Scan for the cell matching the given text and deliver its (x, y) coordinate at center. 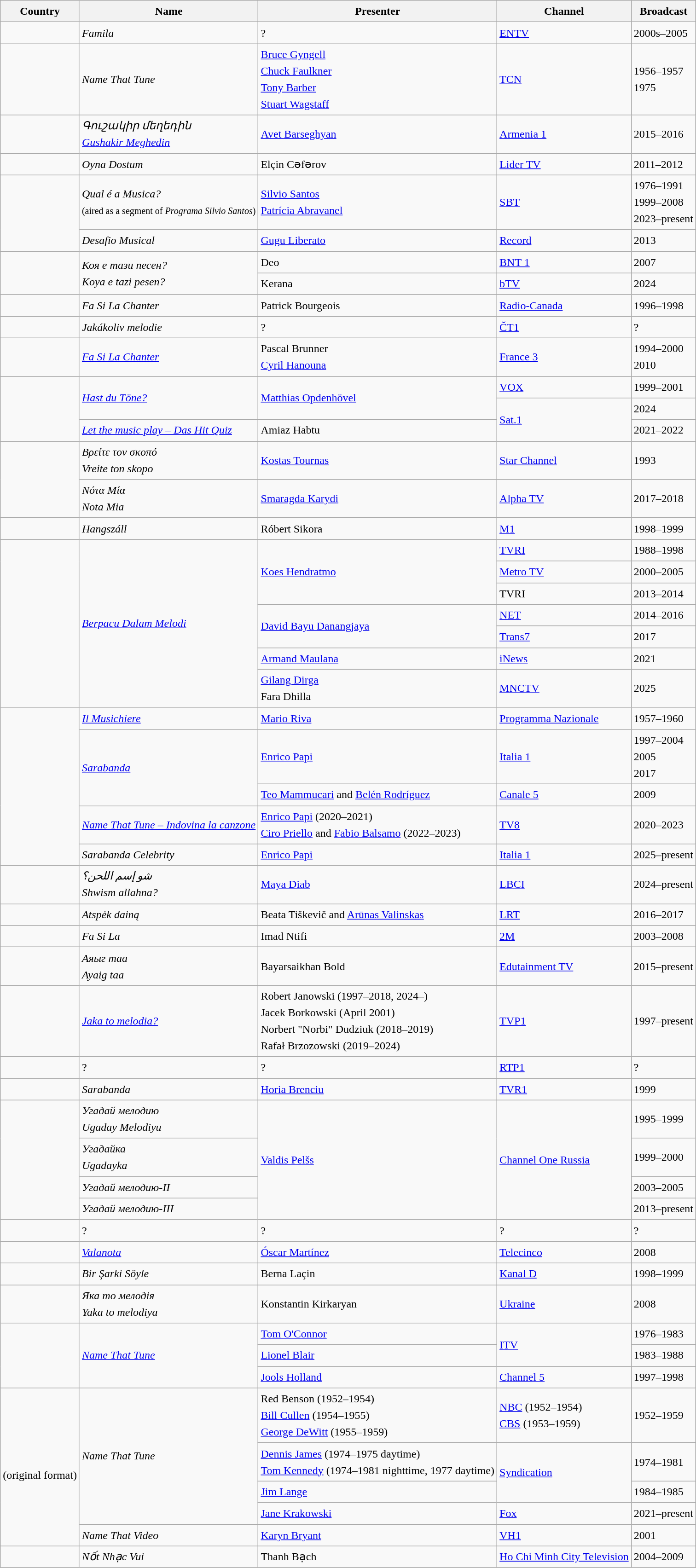
2016–2017 (663, 915)
ITV (564, 1345)
TVR1 (564, 1089)
Broadcast (663, 11)
2009 (663, 794)
Telecinco (564, 1252)
1999–2000 (663, 1157)
2024–present (663, 885)
2017 (663, 637)
2M (564, 936)
2003–2008 (663, 936)
Teo Mammucari and Belén Rodríguez (377, 794)
Gugu Liberato (377, 240)
1988–1998 (663, 550)
Βρείτε τον σκοπόVreite ton skopo (168, 460)
2025–present (663, 855)
Matthias Opdenhövel (377, 398)
1999–2001 (663, 388)
1957–1960 (663, 718)
Deo (377, 262)
1997–1998 (663, 1377)
Beata Tiškevič and Arūnas Valinskas (377, 915)
2004–2009 (663, 1556)
Fox (564, 1513)
Alpha TV (564, 499)
LBCI (564, 885)
Գուշակիր մեղեդին Gushakir Meghedin (168, 134)
2011–2012 (663, 164)
Trans7 (564, 637)
Name That Tune – Indovina la canzone (168, 825)
VH1 (564, 1535)
Mario Riva (377, 718)
شو إسم اللحن؟Shwism allahna? (168, 885)
Channel 5 (564, 1377)
1994–20002010 (663, 357)
2025 (663, 689)
1974–1981 (663, 1462)
Avet Barseghyan (377, 134)
Dennis James (1974–1975 daytime)Tom Kennedy (1974–1981 nighttime, 1977 daytime) (377, 1462)
Patrick Bourgeois (377, 306)
Fa Si La (168, 936)
Tom O'Connor (377, 1334)
2003–2005 (663, 1187)
Яка то мелодіяYaka to melodiya (168, 1304)
Pascal BrunnerCyril Hanouna (377, 357)
2013 (663, 240)
Gilang DirgaFara Dhilla (377, 689)
1976–19911999–20082023–present (663, 203)
Ukraine (564, 1304)
Valanota (168, 1252)
Presenter (377, 11)
Metro TV (564, 572)
1993 (663, 460)
Kostas Tournas (377, 460)
Famila (168, 33)
2014–2016 (663, 615)
Ho Chi Minh City Television (564, 1556)
Berna Laçin (377, 1274)
Enrico Papi (2020–2021)Ciro Priello and Fabio Balsamo (2022–2023) (377, 825)
Maya Diab (377, 885)
2015–2016 (663, 134)
1983–1988 (663, 1356)
Kerana (377, 284)
Jakákoliv melodie (168, 327)
bTV (564, 284)
Koes Hendratmo (377, 572)
2017–2018 (663, 499)
Star Channel (564, 460)
Угадай мелодию-III (168, 1209)
Sarabanda Celebrity (168, 855)
Silvio SantosPatrícia Abravanel (377, 203)
Hast du Töne? (168, 398)
Oyna Dostum (168, 164)
2001 (663, 1535)
Armenia 1 (564, 134)
Canale 5 (564, 794)
Lionel Blair (377, 1356)
BNT 1 (564, 262)
ENTV (564, 33)
Bruce GyngellChuck FaulknerTony BarberStuart Wagstaff (377, 79)
SBT (564, 203)
Νότα ΜίαNota Mia (168, 499)
TVP1 (564, 1021)
TCN (564, 79)
1952–1959 (663, 1416)
Channel One Russia (564, 1160)
Radio-Canada (564, 306)
1997–present (663, 1021)
Hangszáll (168, 528)
Bir Şarki Söyle (168, 1274)
2007 (663, 262)
Robert Janowski (1997–2018, 2024–)Jacek Borkowski (April 2001)Norbert "Norbi" Dudziuk (2018–2019)Rafał Brzozowski (2019–2024) (377, 1021)
2015–present (663, 966)
Imad Ntifi (377, 936)
1956–19571975 (663, 79)
1984–1985 (663, 1492)
Róbert Sikora (377, 528)
Lider TV (564, 164)
Jools Holland (377, 1377)
Let the music play – Das Hit Quiz (168, 431)
Armand Maulana (377, 658)
Desafio Musical (168, 240)
1996–1998 (663, 306)
Qual é a Musica?(aired as a segment of Programa Silvio Santos) (168, 203)
NET (564, 615)
Угадай мелодию-II (168, 1187)
1995–1999 (663, 1119)
NBC (1952–1954)CBS (1953–1959) (564, 1416)
Country (40, 11)
Jane Krakowski (377, 1513)
Channel (564, 11)
iNews (564, 658)
Edutainment TV (564, 966)
Syndication (564, 1473)
2020–2023 (663, 825)
Programma Nazionale (564, 718)
(original format) (40, 1467)
Bayarsaikhan Bold (377, 966)
RTP1 (564, 1068)
Jim Lange (377, 1492)
2013–present (663, 1209)
2000–2005 (663, 572)
2000s–2005 (663, 33)
Record (564, 240)
M1 (564, 528)
David Bayu Danangjaya (377, 626)
2021 (663, 658)
Óscar Martínez (377, 1252)
Atspėk dainą (168, 915)
Berpacu Dalam Melodi (168, 623)
Konstantin Kirkaryan (377, 1304)
Name (168, 11)
Valdis Pelšs (377, 1160)
Thanh Bạch (377, 1556)
Nốt Nhạc Vui (168, 1556)
Smaragda Karydi (377, 499)
Jaka to melodia? (168, 1021)
Name That Video (168, 1535)
Il Musichiere (168, 718)
2021–present (663, 1513)
2021–2022 (663, 431)
2013–2014 (663, 594)
Karyn Bryant (377, 1535)
TV8 (564, 825)
LRT (564, 915)
MNCTV (564, 689)
Elçin Cəfərov (377, 164)
УгадайкаUgadayka (168, 1157)
Коя е тази песен?Koya e tazi pesen? (168, 273)
Аяыг тааAyaig taa (168, 966)
1997–200420052017 (663, 757)
VOX (564, 388)
ČT1 (564, 327)
Sat.1 (564, 420)
1976–1983 (663, 1334)
Kanal D (564, 1274)
1999 (663, 1089)
Угадай мелодиюUgaday Melodiyu (168, 1119)
Amiaz Habtu (377, 431)
Horia Brenciu (377, 1089)
Red Benson (1952–1954)Bill Cullen (1954–1955)George DeWitt (1955–1959) (377, 1416)
France 3 (564, 357)
